For the text-containing cell, return its midpoint in [X, Y] coordinate format. 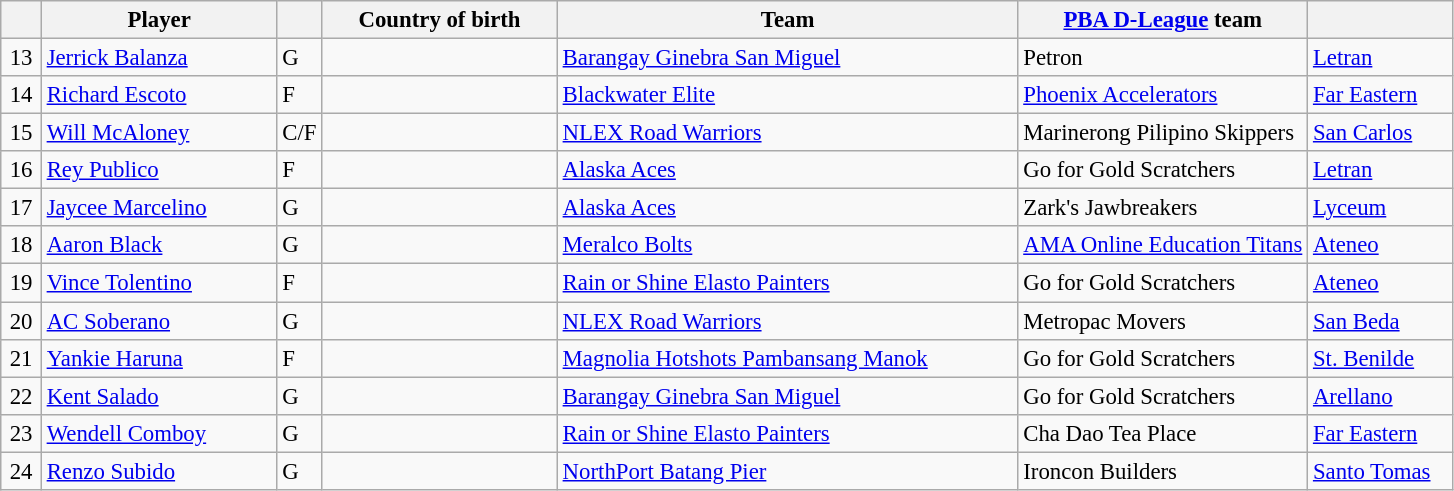
15 [22, 133]
20 [22, 321]
PBA D-League team [1163, 20]
Ironcon Builders [1163, 471]
AC Soberano [159, 321]
C/F [300, 133]
Lyceum [1381, 208]
Marinerong Pilipino Skippers [1163, 133]
AMA Online Education Titans [1163, 245]
21 [22, 358]
Meralco Bolts [788, 245]
San Beda [1381, 321]
Phoenix Accelerators [1163, 95]
24 [22, 471]
14 [22, 95]
Wendell Comboy [159, 433]
Arellano [1381, 396]
NorthPort Batang Pier [788, 471]
Aaron Black [159, 245]
19 [22, 283]
Player [159, 20]
Metropac Movers [1163, 321]
Kent Salado [159, 396]
Will McAloney [159, 133]
Zark's Jawbreakers [1163, 208]
Renzo Subido [159, 471]
Vince Tolentino [159, 283]
Jerrick Balanza [159, 58]
22 [22, 396]
16 [22, 170]
Rey Publico [159, 170]
Yankie Haruna [159, 358]
Santo Tomas [1381, 471]
Blackwater Elite [788, 95]
Cha Dao Tea Place [1163, 433]
Country of birth [440, 20]
17 [22, 208]
13 [22, 58]
18 [22, 245]
Team [788, 20]
Jaycee Marcelino [159, 208]
Petron [1163, 58]
Magnolia Hotshots Pambansang Manok [788, 358]
St. Benilde [1381, 358]
23 [22, 433]
Richard Escoto [159, 95]
San Carlos [1381, 133]
